Locate the cell with the specified text and output its [x, y] center coordinate. 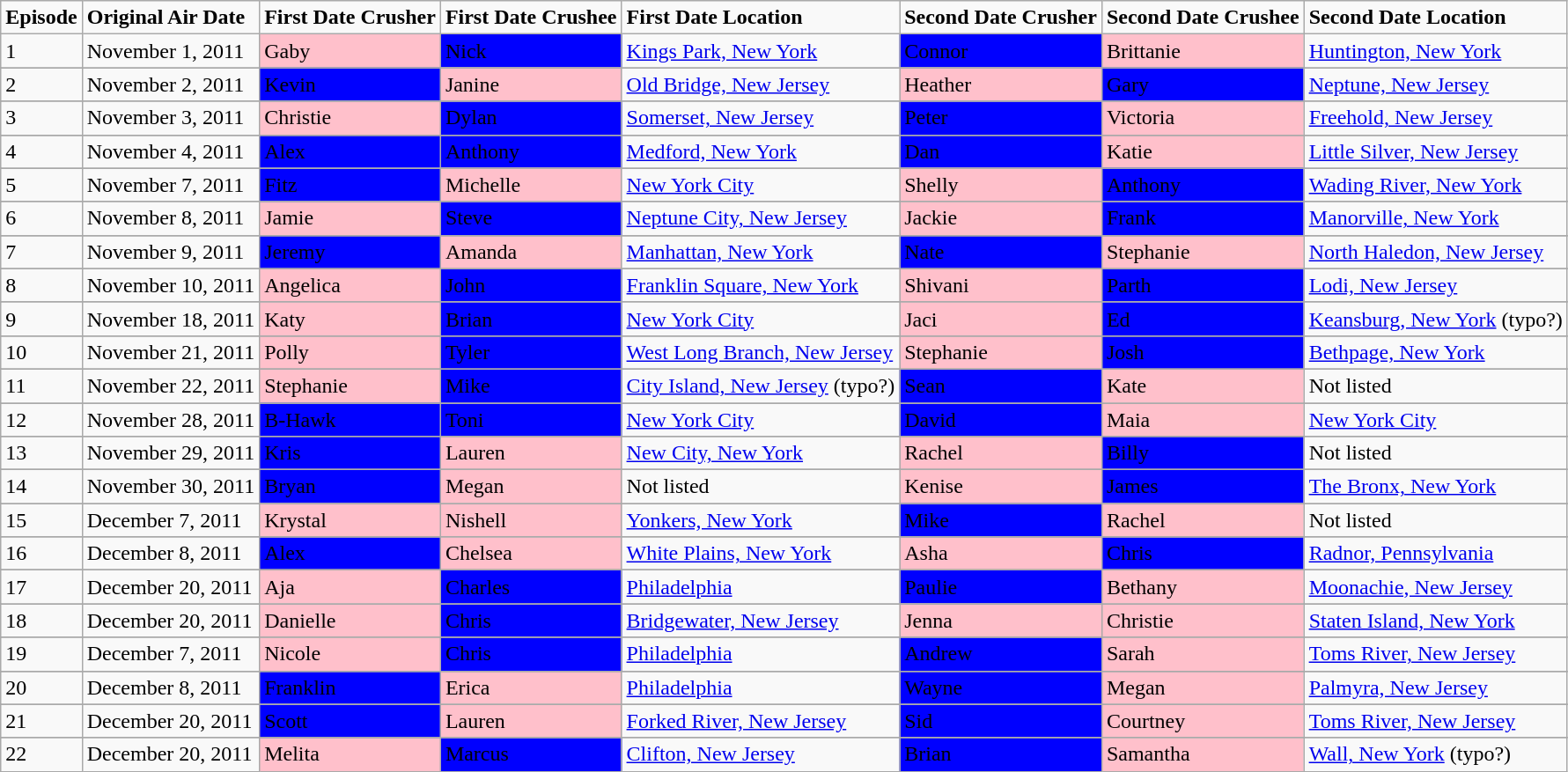
Freehold, New Jersey [1435, 118]
Bridgewater, New Jersey [761, 621]
Aja [350, 587]
Radnor, Pennsylvania [1435, 554]
Fitz [350, 185]
Maia [1203, 420]
Gary [1203, 85]
Asha [1001, 554]
Nate [1001, 252]
B-Hawk [350, 420]
November 21, 2011 [171, 352]
Billy [1203, 453]
Toni [531, 420]
Shelly [1001, 185]
Gaby [350, 51]
November 7, 2011 [171, 185]
November 1, 2011 [171, 51]
Erica [531, 687]
November 10, 2011 [171, 285]
Courtney [1203, 721]
Moonachie, New Jersey [1435, 587]
Neptune, New Jersey [1435, 85]
Old Bridge, New Jersey [761, 85]
Jeremy [350, 252]
Marcus [531, 754]
Amanda [531, 252]
20 [41, 687]
9 [41, 319]
Paulie [1001, 587]
Bethpage, New York [1435, 352]
Original Air Date [171, 18]
Melita [350, 754]
November 30, 2011 [171, 487]
6 [41, 218]
November 18, 2011 [171, 319]
Kris [350, 453]
8 [41, 285]
Sid [1001, 721]
Franklin Square, New York [761, 285]
North Haledon, New Jersey [1435, 252]
Josh [1203, 352]
Dylan [531, 118]
11 [41, 386]
Kevin [350, 85]
First Date Crusher [350, 18]
Nicole [350, 654]
November 22, 2011 [171, 386]
Keansburg, New York (typo?) [1435, 319]
Little Silver, New Jersey [1435, 151]
Nick [531, 51]
Krystal [350, 520]
Steve [531, 218]
November 29, 2011 [171, 453]
Ed [1203, 319]
Neptune City, New Jersey [761, 218]
November 28, 2011 [171, 420]
Episode [41, 18]
12 [41, 420]
Katy [350, 319]
First Date Location [761, 18]
Yonkers, New York [761, 520]
John [531, 285]
Clifton, New Jersey [761, 754]
Manhattan, New York [761, 252]
21 [41, 721]
Dan [1001, 151]
Jamie [350, 218]
Jackie [1001, 218]
November 8, 2011 [171, 218]
Wayne [1001, 687]
Bryan [350, 487]
Somerset, New Jersey [761, 118]
David [1001, 420]
Kate [1203, 386]
Huntington, New York [1435, 51]
Angelica [350, 285]
New City, New York [761, 453]
22 [41, 754]
Forked River, New Jersey [761, 721]
13 [41, 453]
Heather [1001, 85]
Jenna [1001, 621]
Polly [350, 352]
Staten Island, New York [1435, 621]
Kenise [1001, 487]
Franklin [350, 687]
The Bronx, New York [1435, 487]
Brittanie [1203, 51]
Andrew [1001, 654]
Medford, New York [761, 151]
City Island, New Jersey (typo?) [761, 386]
Frank [1203, 218]
4 [41, 151]
19 [41, 654]
Lodi, New Jersey [1435, 285]
Danielle [350, 621]
2 [41, 85]
Bethany [1203, 587]
November 3, 2011 [171, 118]
James [1203, 487]
Parth [1203, 285]
White Plains, New York [761, 554]
Michelle [531, 185]
15 [41, 520]
16 [41, 554]
Manorville, New York [1435, 218]
November 4, 2011 [171, 151]
November 9, 2011 [171, 252]
Katie [1203, 151]
10 [41, 352]
November 2, 2011 [171, 85]
West Long Branch, New Jersey [761, 352]
1 [41, 51]
Kings Park, New York [761, 51]
Charles [531, 587]
Chelsea [531, 554]
First Date Crushee [531, 18]
Peter [1001, 118]
Second Date Location [1435, 18]
Sean [1001, 386]
Janine [531, 85]
18 [41, 621]
7 [41, 252]
Samantha [1203, 754]
Victoria [1203, 118]
Palmyra, New Jersey [1435, 687]
Shivani [1001, 285]
14 [41, 487]
Wading River, New York [1435, 185]
17 [41, 587]
Second Date Crusher [1001, 18]
Scott [350, 721]
Jaci [1001, 319]
Connor [1001, 51]
Nishell [531, 520]
5 [41, 185]
Sarah [1203, 654]
3 [41, 118]
Wall, New York (typo?) [1435, 754]
Second Date Crushee [1203, 18]
Tyler [531, 352]
